Scan for the cell matching the given text and deliver its [X, Y] coordinate at center. 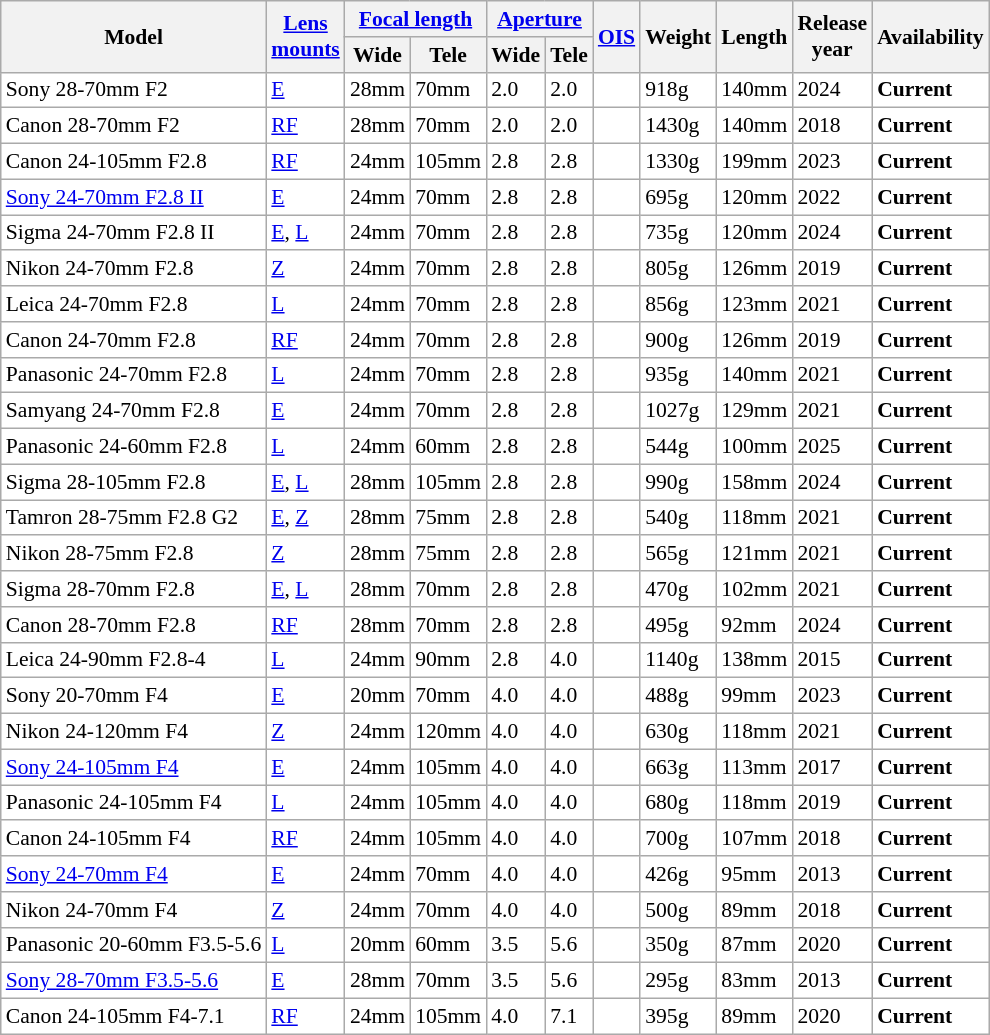
199mm [754, 162]
Leica 24-70mm F2.8 [134, 304]
121mm [754, 554]
113mm [754, 767]
Panasonic 20-60mm F3.5-5.6 [134, 945]
Canon 28-70mm F2 [134, 126]
900g [678, 340]
95mm [754, 874]
158mm [754, 482]
1330g [678, 162]
Sony 28-70mm F3.5-5.6 [134, 981]
99mm [754, 696]
92mm [754, 625]
Lensmounts [306, 36]
90mm [448, 660]
138mm [754, 660]
565g [678, 554]
735g [678, 233]
918g [678, 90]
Sigma 24-70mm F2.8 II [134, 233]
Availability [930, 36]
700g [678, 839]
2022 [832, 197]
Canon 28-70mm F2.8 [134, 625]
Model [134, 36]
Sigma 28-70mm F2.8 [134, 589]
Sony 20-70mm F4 [134, 696]
Focal length [416, 19]
663g [678, 767]
544g [678, 447]
680g [678, 803]
Nikon 24-120mm F4 [134, 732]
630g [678, 732]
87mm [754, 945]
Leica 24-90mm F2.8-4 [134, 660]
540g [678, 518]
1140g [678, 660]
Length [754, 36]
129mm [754, 411]
350g [678, 945]
Panasonic 24-70mm F2.8 [134, 375]
2025 [832, 447]
Sony 24-105mm F4 [134, 767]
Canon 24-105mm F2.8 [134, 162]
295g [678, 981]
102mm [754, 589]
Sony 28-70mm F2 [134, 90]
E, Z [306, 518]
107mm [754, 839]
Nikon 24-70mm F2.8 [134, 269]
Canon 24-105mm F4 [134, 839]
Weight [678, 36]
2017 [832, 767]
1430g [678, 126]
Sony 24-70mm F2.8 II [134, 197]
Aperture [540, 19]
Canon 24-70mm F2.8 [134, 340]
990g [678, 482]
Tamron 28-75mm F2.8 G2 [134, 518]
Panasonic 24-60mm F2.8 [134, 447]
500g [678, 910]
OIS [616, 36]
2015 [832, 660]
100mm [754, 447]
470g [678, 589]
Sony 24-70mm F4 [134, 874]
935g [678, 375]
Releaseyear [832, 36]
Panasonic 24-105mm F4 [134, 803]
83mm [754, 981]
Sigma 28-105mm F2.8 [134, 482]
805g [678, 269]
488g [678, 696]
123mm [754, 304]
Samyang 24-70mm F2.8 [134, 411]
426g [678, 874]
695g [678, 197]
Nikon 24-70mm F4 [134, 910]
Canon 24-105mm F4-7.1 [134, 1017]
1027g [678, 411]
395g [678, 1017]
495g [678, 625]
Nikon 28-75mm F2.8 [134, 554]
856g [678, 304]
7.1 [569, 1017]
